Identify which cell holds the provided text, then report its (x, y) central coordinate. 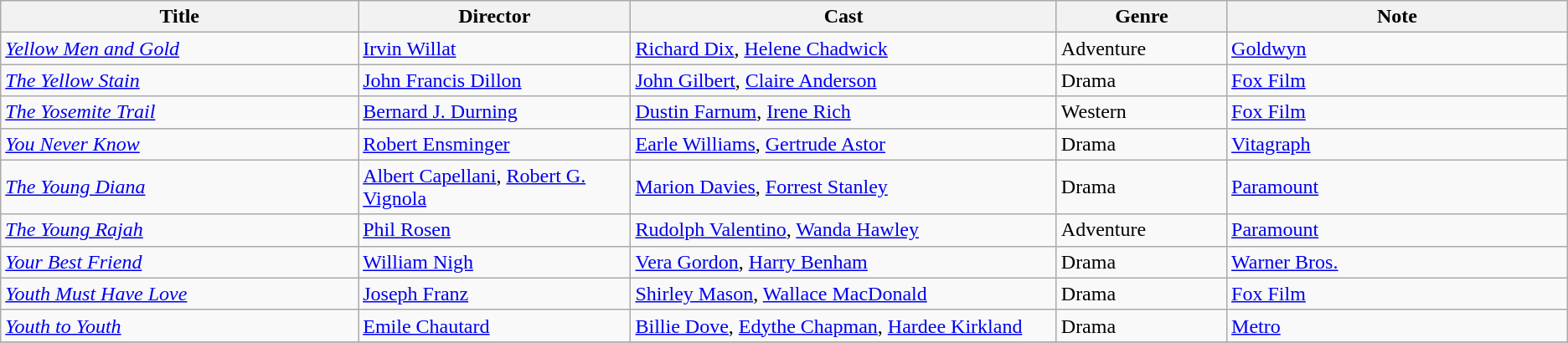
Warner Bros. (1397, 262)
Vitagraph (1397, 144)
William Nigh (494, 262)
Yellow Men and Gold (179, 49)
Shirley Mason, Wallace MacDonald (843, 294)
Goldwyn (1397, 49)
Director (494, 17)
Western (1141, 112)
John Francis Dillon (494, 80)
Earle Williams, Gertrude Astor (843, 144)
The Young Diana (179, 187)
Title (179, 17)
Richard Dix, Helene Chadwick (843, 49)
The Young Rajah (179, 230)
Genre (1141, 17)
Note (1397, 17)
Phil Rosen (494, 230)
The Yosemite Trail (179, 112)
The Yellow Stain (179, 80)
John Gilbert, Claire Anderson (843, 80)
Youth to Youth (179, 325)
Your Best Friend (179, 262)
Rudolph Valentino, Wanda Hawley (843, 230)
Albert Capellani, Robert G. Vignola (494, 187)
Emile Chautard (494, 325)
Metro (1397, 325)
Youth Must Have Love (179, 294)
Irvin Willat (494, 49)
You Never Know (179, 144)
Dustin Farnum, Irene Rich (843, 112)
Bernard J. Durning (494, 112)
Marion Davies, Forrest Stanley (843, 187)
Robert Ensminger (494, 144)
Joseph Franz (494, 294)
Billie Dove, Edythe Chapman, Hardee Kirkland (843, 325)
Cast (843, 17)
Vera Gordon, Harry Benham (843, 262)
